Find where the given text appears and provide that cell's center as [x, y] coordinate. 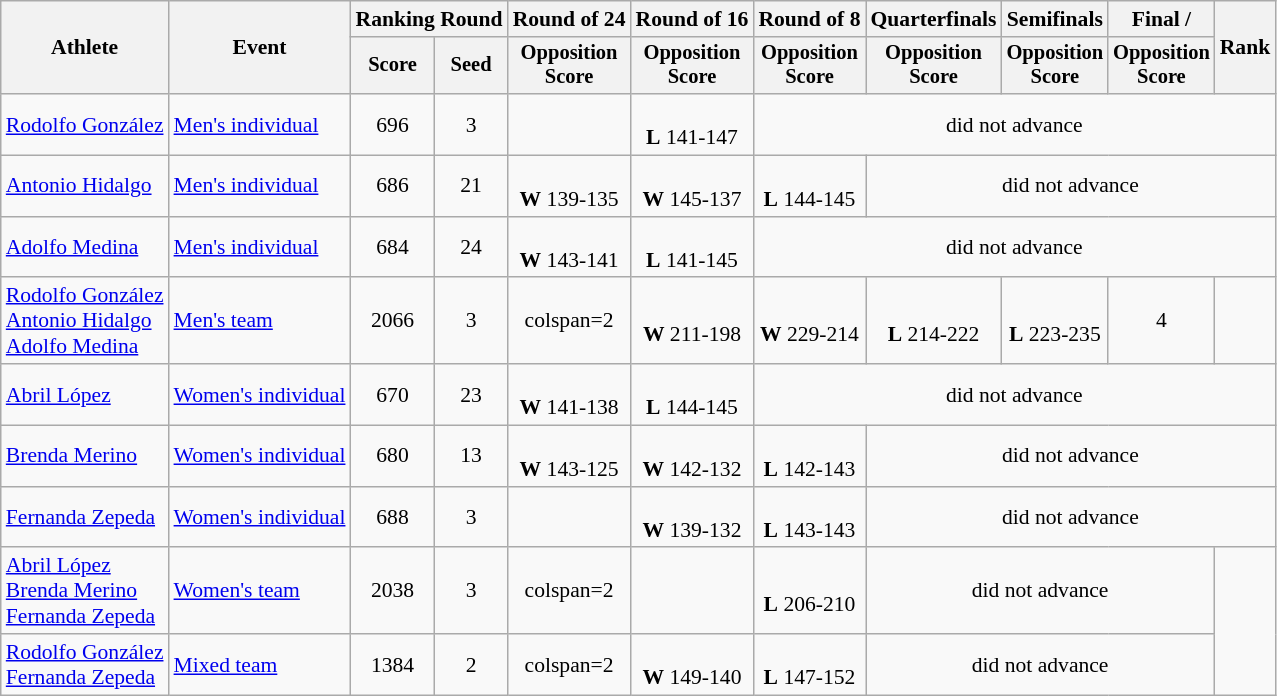
Rank [1246, 48]
W 141-138 [570, 394]
L 147-152 [809, 664]
Brenda Merino [85, 456]
Rodolfo GonzálezAntonio HidalgoAdolfo Medina [85, 322]
W 211-198 [692, 322]
21 [472, 186]
Seed [472, 66]
24 [472, 248]
Fernanda Zepeda [85, 518]
2 [472, 664]
L 206-210 [809, 592]
670 [393, 394]
Round of 16 [692, 19]
Score [393, 66]
L 143-143 [809, 518]
Rodolfo González [85, 124]
W 143-141 [570, 248]
W 229-214 [809, 322]
L 223-235 [1056, 322]
Antonio Hidalgo [85, 186]
Abril LópezBrenda MerinoFernanda Zepeda [85, 592]
1384 [393, 664]
L 142-143 [809, 456]
Abril López [85, 394]
Ranking Round [430, 19]
Round of 24 [570, 19]
Men's team [260, 322]
W 139-135 [570, 186]
23 [472, 394]
684 [393, 248]
Adolfo Medina [85, 248]
696 [393, 124]
L 141-145 [692, 248]
Women's team [260, 592]
Event [260, 48]
W 149-140 [692, 664]
Rodolfo GonzálezFernanda Zepeda [85, 664]
W 139-132 [692, 518]
W 142-132 [692, 456]
Final / [1162, 19]
680 [393, 456]
Round of 8 [809, 19]
L 214-222 [934, 322]
L 141-147 [692, 124]
2038 [393, 592]
Mixed team [260, 664]
688 [393, 518]
686 [393, 186]
Athlete [85, 48]
13 [472, 456]
2066 [393, 322]
W 145-137 [692, 186]
Semifinals [1056, 19]
W 143-125 [570, 456]
Quarterfinals [934, 19]
4 [1162, 322]
